Determine the (x, y) coordinate at the center of the cell enclosing the given text.  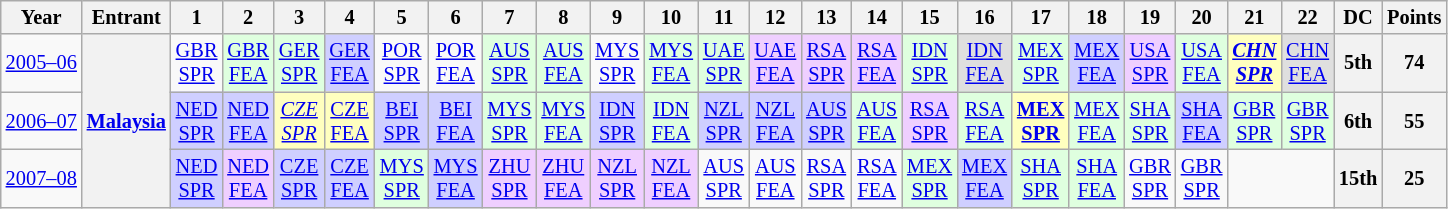
13 (826, 17)
55 (1414, 121)
74 (1414, 63)
14 (877, 17)
5th (1358, 63)
3 (299, 17)
25 (1414, 178)
CHNSPR (1254, 63)
6th (1358, 121)
1 (197, 17)
22 (1308, 17)
18 (1096, 17)
Malaysia (126, 120)
BEISPR (402, 121)
2005–06 (42, 63)
10 (671, 17)
USAFEA (1202, 63)
20 (1202, 17)
16 (984, 17)
8 (563, 17)
6 (456, 17)
ZHUFEA (563, 178)
USASPR (1150, 63)
21 (1254, 17)
PORSPR (402, 63)
Year (42, 17)
CHNFEA (1308, 63)
17 (1040, 17)
GBRFEA (248, 63)
GERFEA (349, 63)
15 (930, 17)
2007–08 (42, 178)
Entrant (126, 17)
PORFEA (456, 63)
UAESPR (724, 63)
19 (1150, 17)
9 (617, 17)
GERSPR (299, 63)
Points (1414, 17)
UAEFEA (776, 63)
4 (349, 17)
12 (776, 17)
7 (510, 17)
2006–07 (42, 121)
11 (724, 17)
ZHUSPR (510, 178)
BEIFEA (456, 121)
DC (1358, 17)
2 (248, 17)
15th (1358, 178)
5 (402, 17)
